Capture the cell that displays the provided text and extract its (x, y) central coordinate. 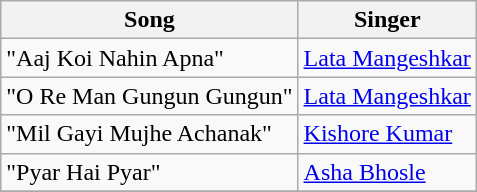
"Mil Gayi Mujhe Achanak" (150, 134)
"Aaj Koi Nahin Apna" (150, 58)
Singer (387, 20)
"Pyar Hai Pyar" (150, 172)
"O Re Man Gungun Gungun" (150, 96)
Asha Bhosle (387, 172)
Kishore Kumar (387, 134)
Song (150, 20)
